Return (X, Y) of the center of cell containing provided text 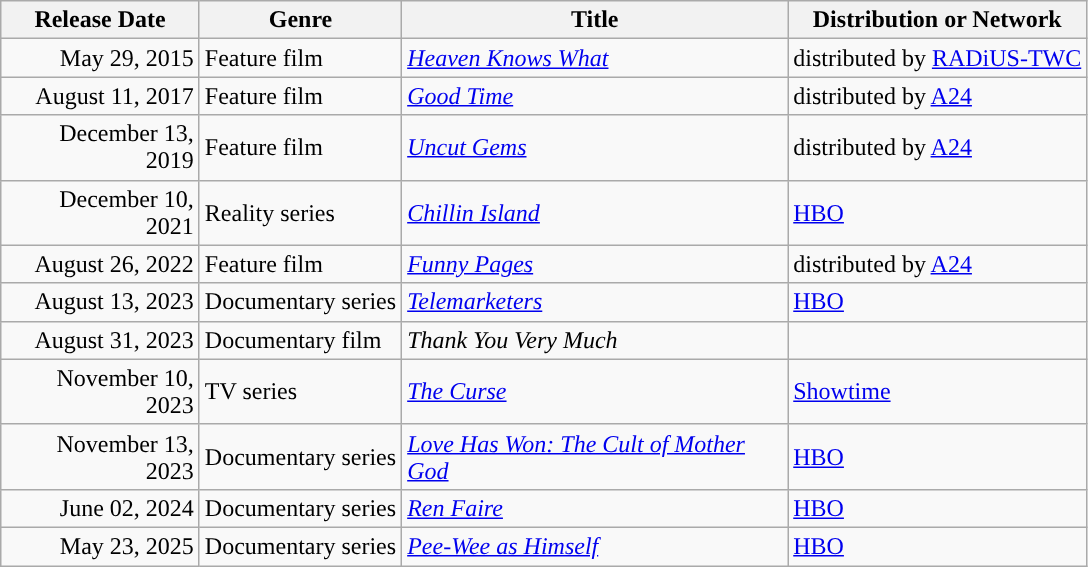
June 02, 2024 (100, 508)
August 31, 2023 (100, 340)
May 23, 2025 (100, 546)
Release Date (100, 20)
Documentary film (300, 340)
Telemarketers (595, 302)
November 13, 2023 (100, 456)
Ren Faire (595, 508)
May 29, 2015 (100, 58)
Distribution or Network (938, 20)
Thank You Very Much (595, 340)
August 26, 2022 (100, 264)
November 10, 2023 (100, 392)
Title (595, 20)
TV series (300, 392)
August 11, 2017 (100, 96)
Showtime (938, 392)
Good Time (595, 96)
December 10, 2021 (100, 212)
Heaven Knows What (595, 58)
Love Has Won: The Cult of Mother God (595, 456)
Uncut Gems (595, 148)
Chillin Island (595, 212)
December 13, 2019 (100, 148)
Pee-Wee as Himself (595, 546)
August 13, 2023 (100, 302)
The Curse (595, 392)
distributed by RADiUS-TWC (938, 58)
Genre (300, 20)
Reality series (300, 212)
Funny Pages (595, 264)
